Detect which cell encompasses the target text, then output its [X, Y] center coordinate. 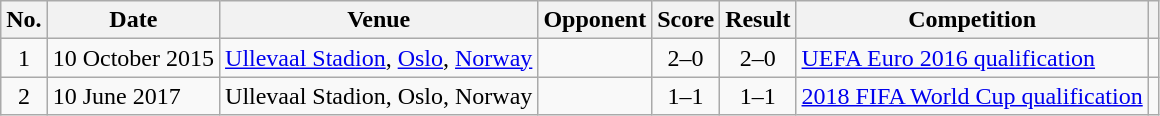
Opponent [595, 20]
UEFA Euro 2016 qualification [972, 58]
Date [133, 20]
No. [24, 20]
10 October 2015 [133, 58]
2018 FIFA World Cup qualification [972, 96]
Score [686, 20]
Venue [379, 20]
10 June 2017 [133, 96]
1 [24, 58]
Result [758, 20]
2 [24, 96]
Competition [972, 20]
